Capture the cell that displays the provided text and extract its (x, y) central coordinate. 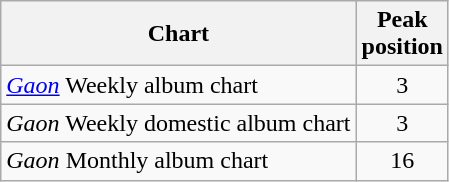
Gaon Weekly domestic album chart (178, 123)
16 (402, 161)
Chart (178, 34)
Gaon Weekly album chart (178, 85)
Gaon Monthly album chart (178, 161)
Peakposition (402, 34)
